Detect which cell encompasses the target text, then output its (X, Y) center coordinate. 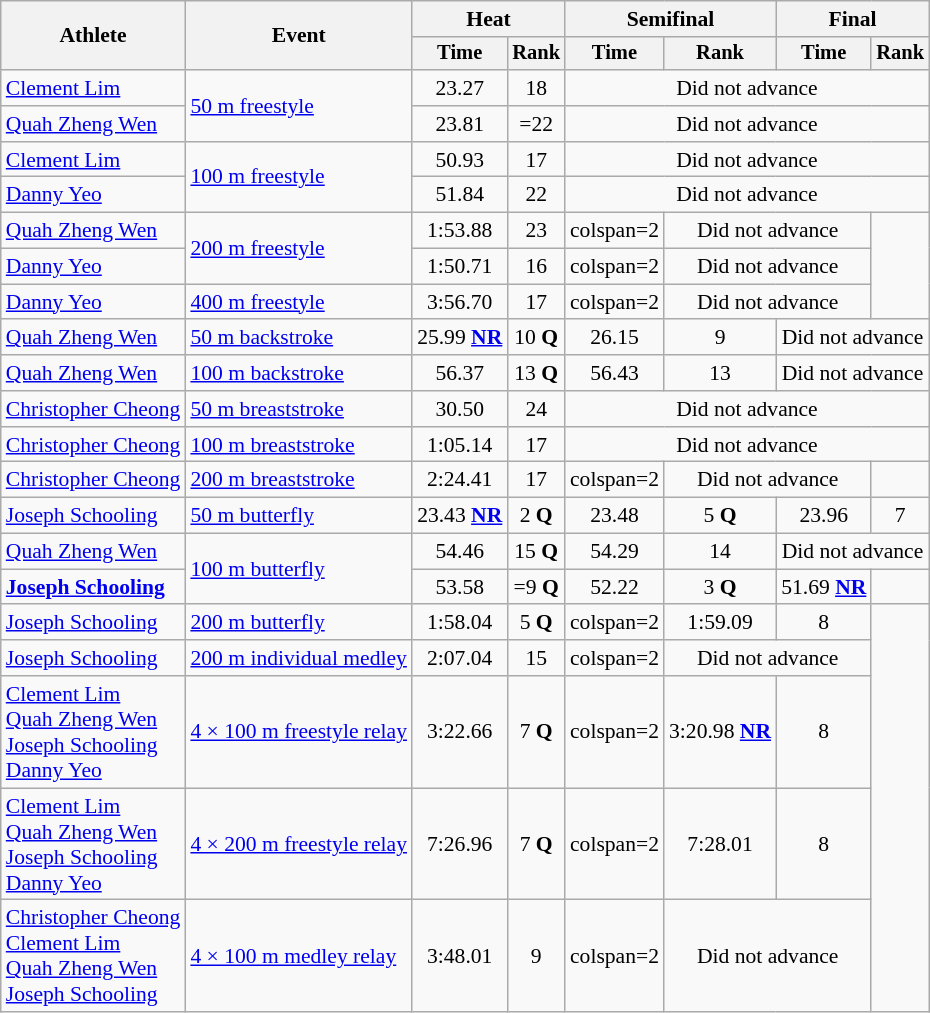
50 m backstroke (298, 338)
1:58.04 (460, 623)
13 Q (536, 373)
25.99 NR (460, 338)
200 m individual medley (298, 658)
50.93 (460, 160)
50 m freestyle (298, 106)
100 m breaststroke (298, 445)
53.58 (460, 587)
Final (852, 19)
2:24.41 (460, 480)
13 (720, 373)
3:56.70 (460, 302)
200 m breaststroke (298, 480)
4 × 100 m freestyle relay (298, 732)
15 (536, 658)
1:50.71 (460, 267)
22 (536, 195)
400 m freestyle (298, 302)
24 (536, 409)
3:20.98 NR (720, 732)
56.43 (614, 373)
100 m backstroke (298, 373)
14 (720, 552)
Semifinal (670, 19)
7:28.01 (720, 844)
4 × 100 m medley relay (298, 956)
=9 Q (536, 587)
2:07.04 (460, 658)
200 m butterfly (298, 623)
23.48 (614, 516)
1:05.14 (460, 445)
51.69 NR (824, 587)
23.27 (460, 88)
Heat (488, 19)
Christopher CheongClement LimQuah Zheng WenJoseph Schooling (94, 956)
7:26.96 (460, 844)
3:48.01 (460, 956)
16 (536, 267)
52.22 (614, 587)
23.43 NR (460, 516)
4 × 200 m freestyle relay (298, 844)
54.29 (614, 552)
15 Q (536, 552)
30.50 (460, 409)
100 m butterfly (298, 570)
23.96 (824, 516)
200 m freestyle (298, 248)
3:22.66 (460, 732)
50 m butterfly (298, 516)
1:59.09 (720, 623)
Event (298, 36)
26.15 (614, 338)
7 (900, 516)
51.84 (460, 195)
Athlete (94, 36)
23.81 (460, 124)
50 m breaststroke (298, 409)
54.46 (460, 552)
100 m freestyle (298, 178)
3 Q (720, 587)
56.37 (460, 373)
1:53.88 (460, 231)
10 Q (536, 338)
18 (536, 88)
2 Q (536, 516)
=22 (536, 124)
23 (536, 231)
